Find where the given text appears and provide that cell's center as (x, y) coordinate. 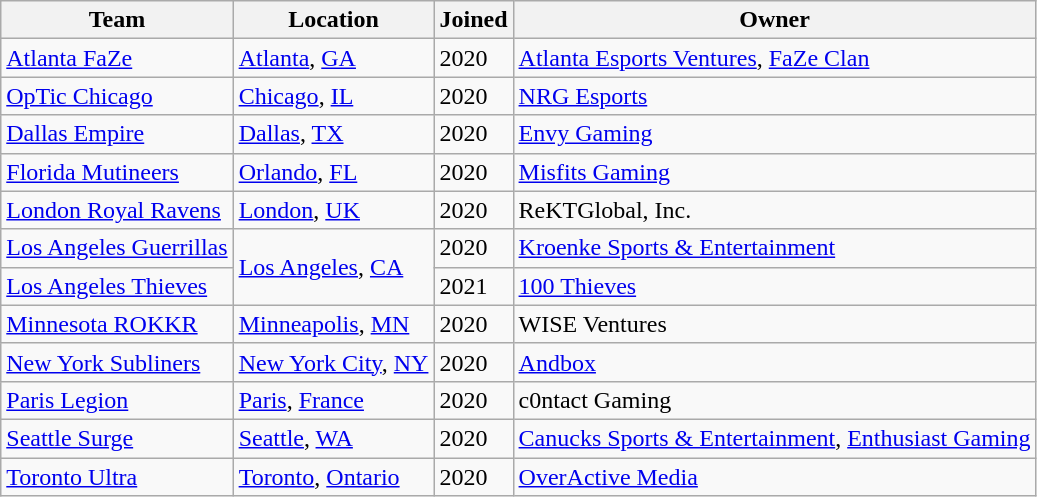
Toronto Ultra (117, 477)
Chicago, IL (334, 96)
OverActive Media (774, 477)
Toronto, Ontario (334, 477)
OpTic Chicago (117, 96)
Team (117, 20)
London, UK (334, 210)
Kroenke Sports & Entertainment (774, 248)
Atlanta, GA (334, 58)
WISE Ventures (774, 324)
Atlanta Esports Ventures, FaZe Clan (774, 58)
Seattle Surge (117, 438)
100 Thieves (774, 286)
Seattle, WA (334, 438)
Misfits Gaming (774, 172)
2021 (474, 286)
Orlando, FL (334, 172)
London Royal Ravens (117, 210)
Location (334, 20)
Joined (474, 20)
Paris Legion (117, 400)
New York City, NY (334, 362)
Envy Gaming (774, 134)
New York Subliners (117, 362)
Florida Mutineers (117, 172)
Paris, France (334, 400)
NRG Esports (774, 96)
Minnesota ROKKR (117, 324)
Dallas, TX (334, 134)
Los Angeles, CA (334, 267)
Canucks Sports & Entertainment, Enthusiast Gaming (774, 438)
Andbox (774, 362)
Owner (774, 20)
Los Angeles Guerrillas (117, 248)
ReKTGlobal, Inc. (774, 210)
Los Angeles Thieves (117, 286)
Dallas Empire (117, 134)
Minneapolis, MN (334, 324)
Atlanta FaZe (117, 58)
c0ntact Gaming (774, 400)
